Return the [X, Y] coordinate for the center point of the cell that contains the specified text.  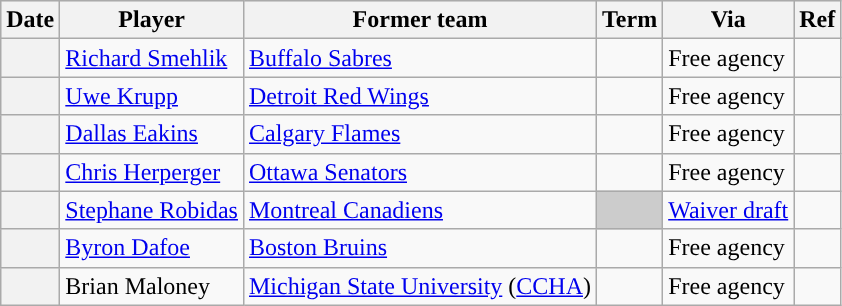
Ref [818, 20]
Chris Herperger [152, 172]
Ottawa Senators [420, 172]
Montreal Canadiens [420, 210]
Boston Bruins [420, 248]
Date [30, 20]
Detroit Red Wings [420, 96]
Byron Dafoe [152, 248]
Stephane Robidas [152, 210]
Player [152, 20]
Former team [420, 20]
Term [630, 20]
Calgary Flames [420, 134]
Buffalo Sabres [420, 58]
Brian Maloney [152, 286]
Uwe Krupp [152, 96]
Richard Smehlik [152, 58]
Via [728, 20]
Waiver draft [728, 210]
Michigan State University (CCHA) [420, 286]
Dallas Eakins [152, 134]
